Detect which cell encompasses the target text, then output its [x, y] center coordinate. 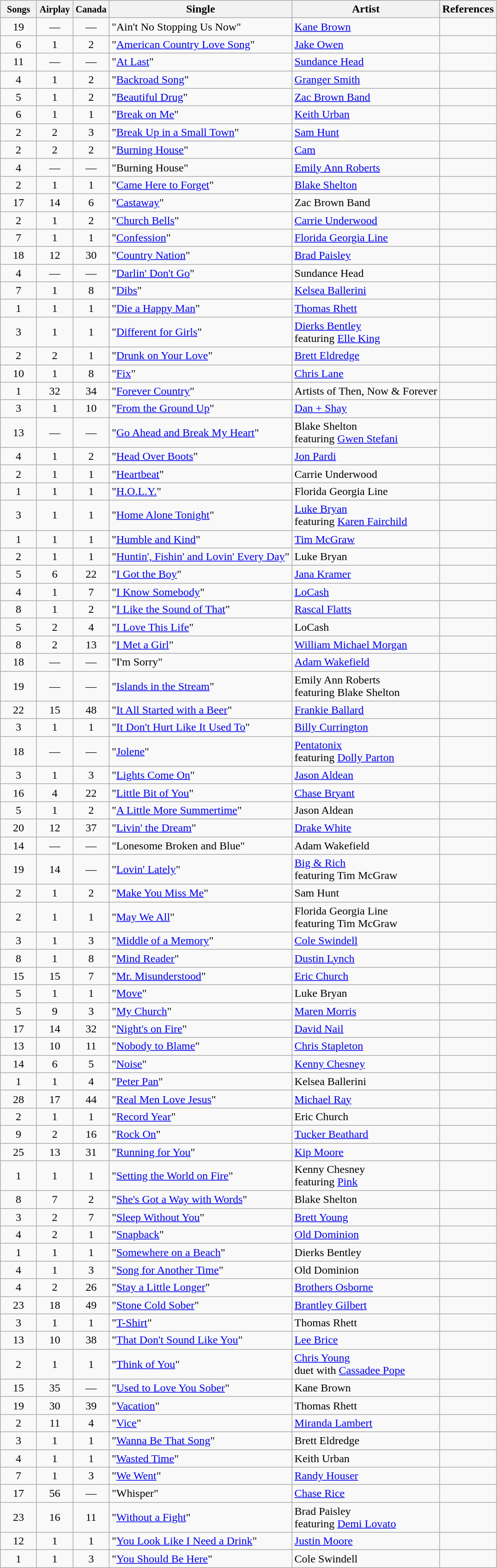
"Ain't No Stopping Us Now" [200, 27]
"Came Here to Forget" [200, 185]
"You Should Be Here" [200, 1559]
"Middle of a Memory" [200, 941]
"Vacation" [200, 1405]
Granger Smith [366, 79]
David Nail [366, 1029]
Jana Kramer [366, 574]
"Livin' the Dream" [200, 828]
Artists of Then, Now & Forever [366, 391]
"My Church" [200, 1011]
"May We All" [200, 917]
"Setting the World on Fire" [200, 1176]
"I Love This Life" [200, 627]
"Peter Pan" [200, 1081]
"Lights Come On" [200, 775]
"Rock On" [200, 1134]
"Break Up in a Small Town" [200, 132]
Emily Ann Robertsfeaturing Blake Shelton [366, 686]
"We Went" [200, 1476]
"Lovin' Lately" [200, 870]
Frankie Ballard [366, 710]
"Real Men Love Jesus" [200, 1099]
"Huntin', Fishin' and Lovin' Every Day" [200, 557]
Chase Bryant [366, 793]
"Snapback" [200, 1235]
Jake Owen [366, 44]
Tim McGraw [366, 539]
"Night's on Fire" [200, 1029]
"At Last" [200, 62]
"Without a Fight" [200, 1518]
Brad Paisley featuring Demi Lovato [366, 1518]
"Dibs" [200, 291]
"Break on Me" [200, 115]
35 [55, 1388]
"Jolene" [200, 751]
"Nobody to Blame" [200, 1046]
"Little Bit of You" [200, 793]
"Song for Another Time" [200, 1270]
Brad Paisley [366, 256]
Chase Rice [366, 1494]
"Head Over Boots" [200, 456]
"Wasted Time" [200, 1458]
"Stone Cold Sober" [200, 1305]
Chris Stapleton [366, 1046]
"Used to Love You Sober" [200, 1388]
"She's Got a Way with Words" [200, 1200]
28 [18, 1099]
"I Know Somebody" [200, 592]
"Somewhere on a Beach" [200, 1252]
Dierks Bentleyfeaturing Elle King [366, 332]
39 [91, 1405]
"T-Shirt" [200, 1323]
"Wanna Be That Song" [200, 1440]
Brett Young [366, 1217]
"Lonesome Broken and Blue" [200, 845]
48 [91, 710]
Randy Houser [366, 1476]
Canada [91, 9]
Big & Richfeaturing Tim McGraw [366, 870]
"Go Ahead and Break My Heart" [200, 433]
Drake White [366, 828]
Billy Currington [366, 727]
Emily Ann Roberts [366, 167]
"Country Nation" [200, 256]
"I'm Sorry" [200, 662]
"I Like the Sound of That" [200, 610]
"Islands in the Stream" [200, 686]
Lee Brice [366, 1340]
Pentatonixfeaturing Dolly Parton [366, 751]
"I Met a Girl" [200, 645]
"It All Started with a Beer" [200, 710]
"Darlin' Don't Go" [200, 273]
"Stay a Little Longer" [200, 1287]
"Church Bells" [200, 220]
44 [91, 1099]
Justin Moore [366, 1541]
"Heartbeat" [200, 474]
20 [18, 828]
Chris Lane [366, 373]
Cam [366, 150]
"Confession" [200, 238]
Dierks Bentley [366, 1252]
Brothers Osborne [366, 1287]
34 [91, 391]
"Sleep Without You" [200, 1217]
Dan + Shay [366, 409]
"Mr. Misunderstood" [200, 976]
Maren Morris [366, 1011]
37 [91, 828]
38 [91, 1340]
"Vice" [200, 1423]
Artist [366, 9]
"Beautiful Drug" [200, 97]
Kenny Chesney [366, 1064]
Chris Young duet with Cassadee Pope [366, 1364]
Songs [18, 9]
56 [55, 1494]
"Humble and Kind" [200, 539]
"Fix" [200, 373]
"Home Alone Tonight" [200, 515]
Jon Pardi [366, 456]
"Noise" [200, 1064]
"Move" [200, 994]
"Drunk on Your Love" [200, 356]
Rascal Flatts [366, 610]
Tucker Beathard [366, 1134]
Blake Sheltonfeaturing Gwen Stefani [366, 433]
Miranda Lambert [366, 1423]
Luke Bryan featuring Karen Fairchild [366, 515]
Airplay [55, 9]
"H.O.L.Y." [200, 491]
"Think of You" [200, 1364]
31 [91, 1152]
"Die a Happy Man" [200, 308]
"Record Year" [200, 1117]
References [468, 9]
Kenny Chesneyfeaturing Pink [366, 1176]
"Forever Country" [200, 391]
26 [91, 1287]
"Different for Girls" [200, 332]
Kip Moore [366, 1152]
"Backroad Song" [200, 79]
"I Got the Boy" [200, 574]
"Mind Reader" [200, 958]
"From the Ground Up" [200, 409]
49 [91, 1305]
Michael Ray [366, 1099]
"A Little More Summertime" [200, 810]
Brantley Gilbert [366, 1305]
"American Country Love Song" [200, 44]
25 [18, 1152]
"That Don't Sound Like You" [200, 1340]
"Whisper" [200, 1494]
Florida Georgia Linefeaturing Tim McGraw [366, 917]
Single [200, 9]
"Make You Miss Me" [200, 893]
"Castaway" [200, 202]
Dustin Lynch [366, 958]
"Running for You" [200, 1152]
"You Look Like I Need a Drink" [200, 1541]
William Michael Morgan [366, 645]
"It Don't Hurt Like It Used To" [200, 727]
